Locate the cell with the specified text and output its (X, Y) center coordinate. 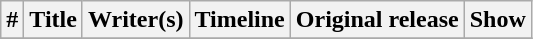
Timeline (240, 20)
Show (498, 20)
Writer(s) (136, 20)
Title (54, 20)
Original release (377, 20)
# (12, 20)
